From the cell containing the given text, extract its center point as (x, y) coordinate. 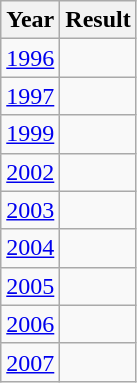
2002 (30, 172)
2004 (30, 248)
2006 (30, 324)
2007 (30, 362)
2003 (30, 210)
1999 (30, 134)
1996 (30, 58)
1997 (30, 96)
Year (30, 20)
2005 (30, 286)
Result (98, 20)
